For the text-containing cell, return its midpoint in (X, Y) coordinate format. 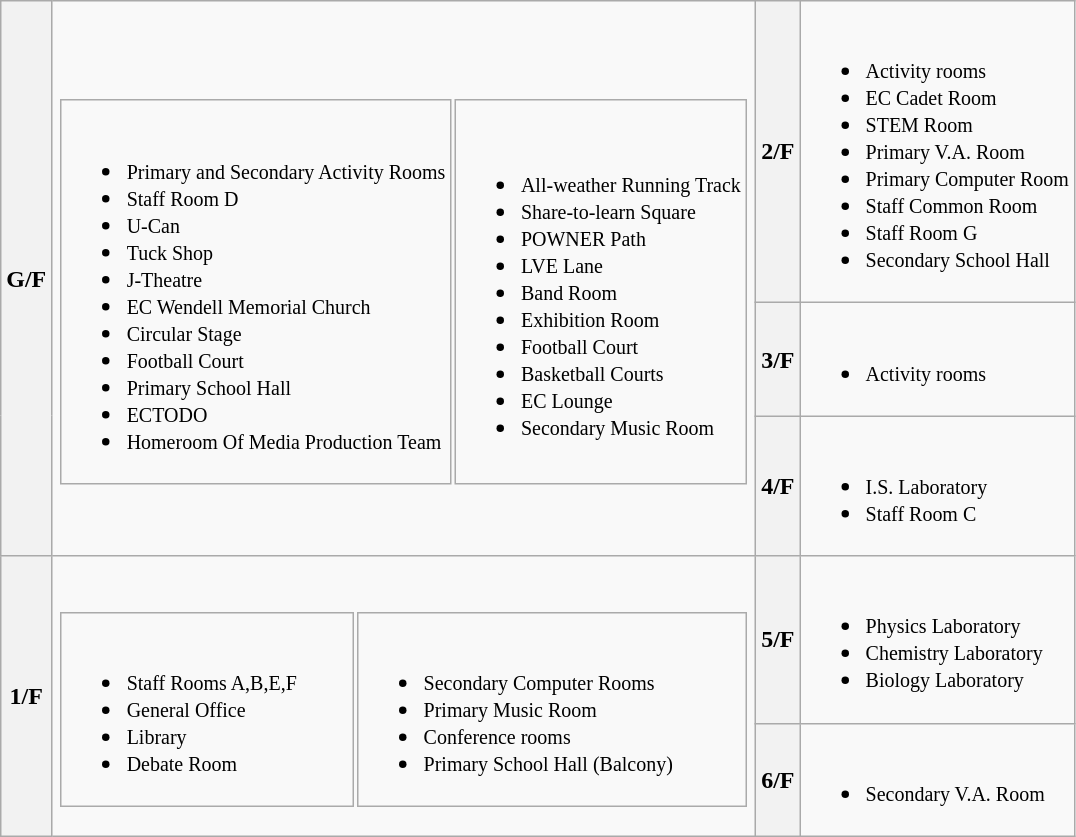
4/F (778, 486)
I.S. Laboratory Staff Room C (937, 486)
Activity rooms (937, 360)
1/F (26, 696)
G/F (26, 278)
5/F (778, 640)
Secondary Computer RoomsPrimary Music RoomConference roomsPrimary School Hall (Balcony) (552, 710)
Secondary V.A. Room (937, 780)
Activity roomsEC Cadet RoomSTEM RoomPrimary V.A. RoomPrimary Computer RoomStaff Common RoomStaff Room GSecondary School Hall (937, 152)
2/F (778, 152)
Physics LaboratoryChemistry LaboratoryBiology Laboratory (937, 640)
Staff Rooms A,B,E,FGeneral OfficeLibraryDebate Room (207, 710)
Staff Rooms A,B,E,FGeneral OfficeLibraryDebate Room Secondary Computer RoomsPrimary Music RoomConference roomsPrimary School Hall (Balcony) (404, 696)
6/F (778, 780)
3/F (778, 360)
All-weather Running TrackShare-to-learn SquarePOWNER PathLVE LaneBand RoomExhibition RoomFootball CourtBasketball CourtsEC LoungeSecondary Music Room (601, 292)
